Scan for the cell matching the given text and deliver its (X, Y) coordinate at center. 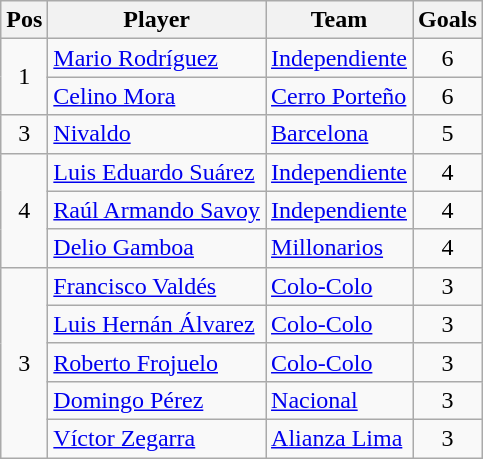
Delio Gamboa (157, 248)
5 (448, 134)
Mario Rodríguez (157, 58)
Raúl Armando Savoy (157, 210)
Team (340, 20)
Celino Mora (157, 96)
Player (157, 20)
Cerro Porteño (340, 96)
Alianza Lima (340, 438)
Francisco Valdés (157, 286)
Nacional (340, 400)
1 (24, 77)
Víctor Zegarra (157, 438)
Barcelona (340, 134)
Goals (448, 20)
Luis Eduardo Suárez (157, 172)
Luis Hernán Álvarez (157, 324)
Domingo Pérez (157, 400)
Pos (24, 20)
Roberto Frojuelo (157, 362)
Millonarios (340, 248)
Nivaldo (157, 134)
